Output the [x, y] coordinate of the center of the cell containing the given text.  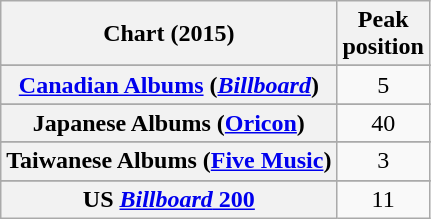
Peakposition [383, 34]
11 [383, 199]
40 [383, 123]
Taiwanese Albums (Five Music) [169, 161]
US Billboard 200 [169, 199]
3 [383, 161]
5 [383, 85]
Chart (2015) [169, 34]
Japanese Albums (Oricon) [169, 123]
Canadian Albums (Billboard) [169, 85]
